Extract the [x, y] coordinate from the center of the cell holding the provided text.  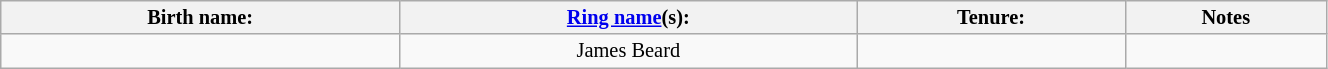
Tenure: [991, 17]
Ring name(s): [629, 17]
Birth name: [200, 17]
Notes [1226, 17]
James Beard [629, 51]
